Pinpoint the cell where the given text exists, returning its (x, y) midpoint coordinate. 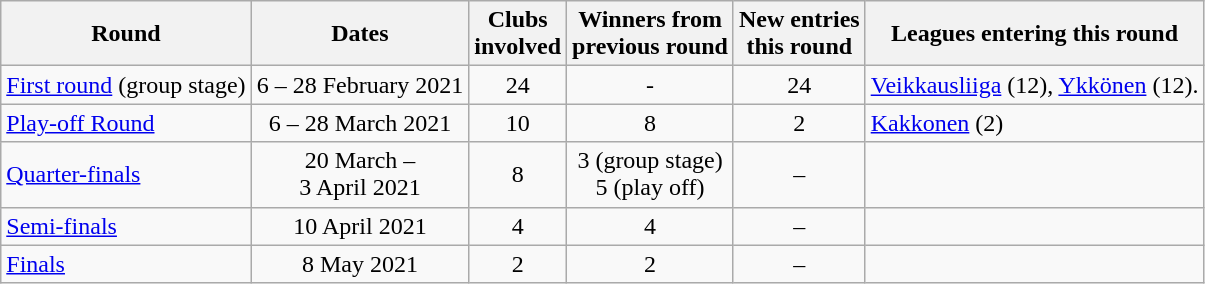
- (650, 85)
10 (518, 123)
Quarter-finals (126, 174)
Leagues entering this round (1034, 34)
3 (group stage)5 (play off) (650, 174)
Round (126, 34)
Finals (126, 264)
Dates (360, 34)
Winners fromprevious round (650, 34)
6 – 28 March 2021 (360, 123)
Veikkausliiga (12), Ykkönen (12). (1034, 85)
New entriesthis round (799, 34)
6 – 28 February 2021 (360, 85)
8 May 2021 (360, 264)
Kakkonen (2) (1034, 123)
Semi-finals (126, 226)
Clubsinvolved (518, 34)
10 April 2021 (360, 226)
First round (group stage) (126, 85)
Play-off Round (126, 123)
20 March – 3 April 2021 (360, 174)
